Detect which cell encompasses the target text, then output its (x, y) center coordinate. 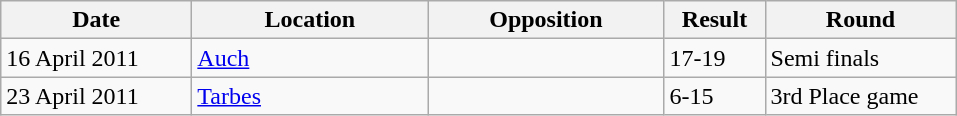
17-19 (714, 58)
23 April 2011 (96, 96)
Auch (310, 58)
Round (860, 20)
Semi finals (860, 58)
6-15 (714, 96)
3rd Place game (860, 96)
Location (310, 20)
16 April 2011 (96, 58)
Result (714, 20)
Date (96, 20)
Opposition (546, 20)
Tarbes (310, 96)
